Return the (x, y) coordinate for the center point of the cell that contains the specified text.  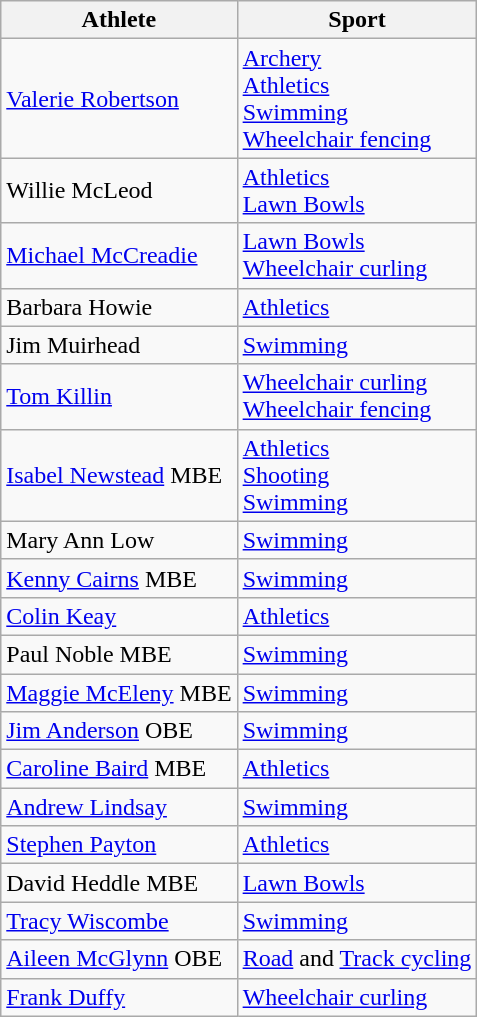
Sport (357, 20)
Jim Muirhead (119, 345)
Kenny Cairns MBE (119, 578)
Wheelchair curling (357, 997)
AthleticsLawn Bowls (357, 190)
Mary Ann Low (119, 540)
Valerie Robertson (119, 98)
Willie McLeod (119, 190)
Barbara Howie (119, 307)
Colin Keay (119, 616)
Tracy Wiscombe (119, 921)
Lawn Bowls (357, 883)
Michael McCreadie (119, 256)
Jim Anderson OBE (119, 731)
David Heddle MBE (119, 883)
Wheelchair curlingWheelchair fencing (357, 396)
Tom Killin (119, 396)
Isabel Newstead MBE (119, 475)
Road and Track cycling (357, 959)
Maggie McEleny MBE (119, 693)
Frank Duffy (119, 997)
ArcheryAthleticsSwimmingWheelchair fencing (357, 98)
Stephen Payton (119, 845)
Lawn BowlsWheelchair curling (357, 256)
Athlete (119, 20)
Aileen McGlynn OBE (119, 959)
Paul Noble MBE (119, 654)
AthleticsShootingSwimming (357, 475)
Caroline Baird MBE (119, 769)
Andrew Lindsay (119, 807)
